Capture the cell that displays the provided text and extract its (X, Y) central coordinate. 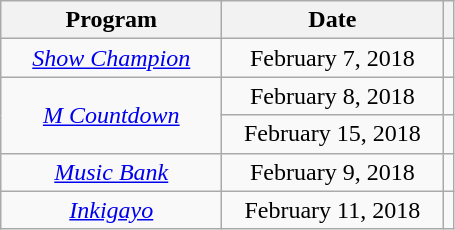
Inkigayo (112, 210)
February 9, 2018 (332, 172)
February 15, 2018 (332, 134)
Music Bank (112, 172)
February 8, 2018 (332, 96)
February 11, 2018 (332, 210)
February 7, 2018 (332, 58)
Program (112, 20)
Date (332, 20)
M Countdown (112, 115)
Show Champion (112, 58)
